Identify which cell holds the provided text, then report its (X, Y) central coordinate. 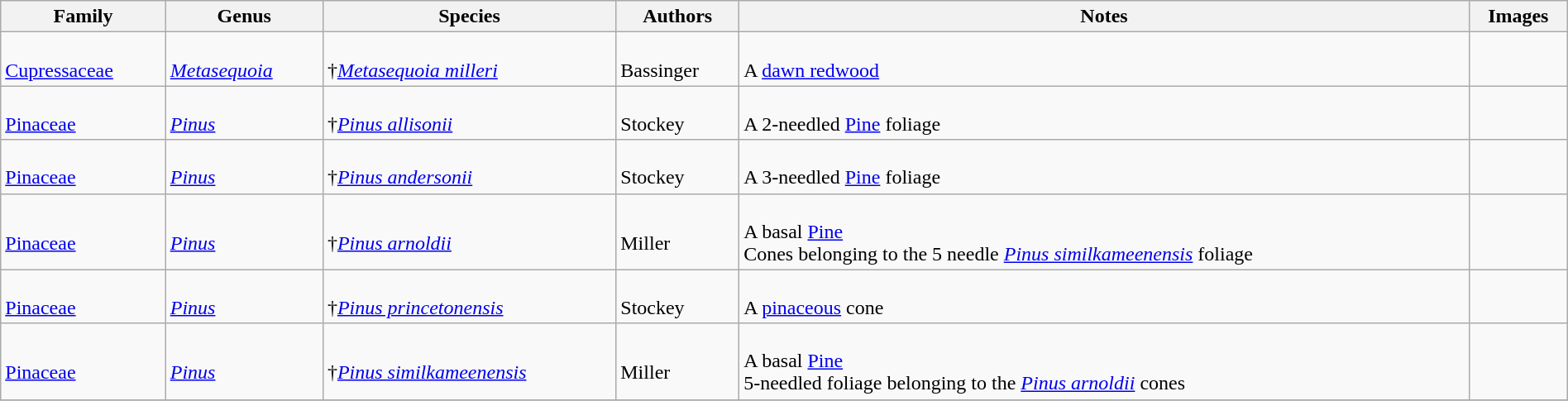
A 3-needled Pine foliage (1105, 167)
Family (83, 17)
†Pinus arnoldii (469, 232)
Authors (678, 17)
Metasequoia (244, 60)
A 2-needled Pine foliage (1105, 112)
Images (1518, 17)
A pinaceous cone (1105, 296)
Bassinger (678, 60)
†Pinus allisonii (469, 112)
A basal Pine 5-needled foliage belonging to the Pinus arnoldii cones (1105, 361)
Species (469, 17)
Notes (1105, 17)
†Pinus andersonii (469, 167)
Cupressaceae (83, 60)
†Metasequoia milleri (469, 60)
Genus (244, 17)
†Pinus princetonensis (469, 296)
†Pinus similkameenensis (469, 361)
A dawn redwood (1105, 60)
A basal Pine Cones belonging to the 5 needle Pinus similkameenensis foliage (1105, 232)
